Provide the [X, Y] coordinate of the cell's center where the given text is located.  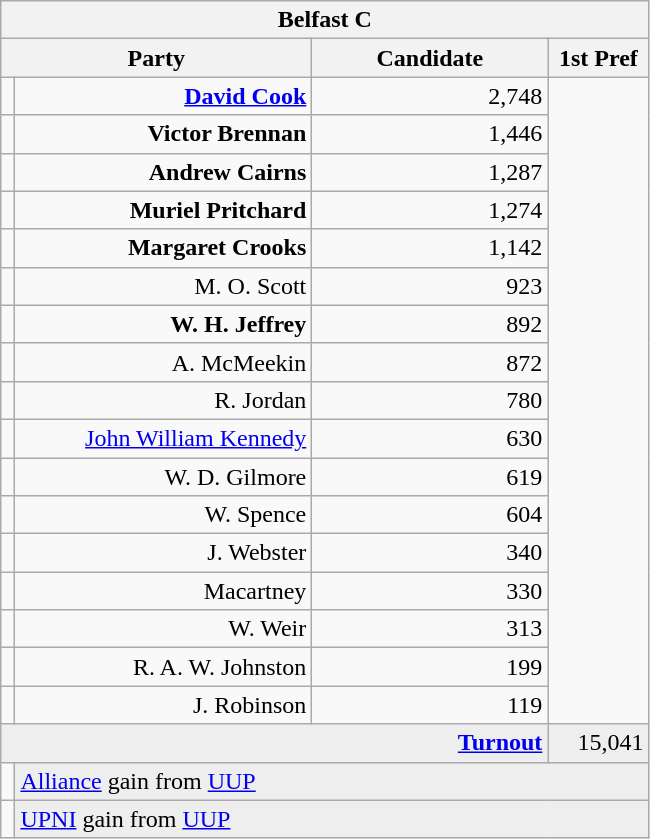
Alliance gain from UUP [332, 781]
M. O. Scott [164, 286]
1,274 [430, 210]
630 [430, 438]
Belfast C [325, 20]
David Cook [164, 96]
15,041 [598, 743]
313 [430, 629]
Victor Brennan [164, 134]
J. Webster [164, 553]
W. Spence [164, 515]
W. H. Jeffrey [164, 324]
330 [430, 591]
Andrew Cairns [164, 172]
R. A. W. Johnston [164, 667]
Party [156, 58]
Candidate [430, 58]
W. Weir [164, 629]
119 [430, 705]
Turnout [274, 743]
Margaret Crooks [164, 248]
923 [430, 286]
1st Pref [598, 58]
1,446 [430, 134]
604 [430, 515]
892 [430, 324]
199 [430, 667]
John William Kennedy [164, 438]
R. Jordan [164, 400]
W. D. Gilmore [164, 477]
872 [430, 362]
780 [430, 400]
619 [430, 477]
2,748 [430, 96]
1,287 [430, 172]
J. Robinson [164, 705]
Macartney [164, 591]
UPNI gain from UUP [332, 819]
A. McMeekin [164, 362]
340 [430, 553]
Muriel Pritchard [164, 210]
1,142 [430, 248]
